Identify which cell holds the provided text, then report its (X, Y) central coordinate. 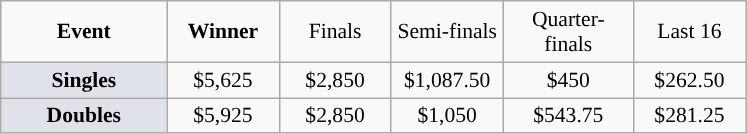
Doubles (84, 116)
$1,087.50 (447, 80)
Semi-finals (447, 32)
$450 (568, 80)
Quarter-finals (568, 32)
$1,050 (447, 116)
Event (84, 32)
$281.25 (689, 116)
Winner (223, 32)
$5,925 (223, 116)
$262.50 (689, 80)
$543.75 (568, 116)
Singles (84, 80)
Last 16 (689, 32)
Finals (335, 32)
$5,625 (223, 80)
